From the cell containing the given text, extract its center point as [X, Y] coordinate. 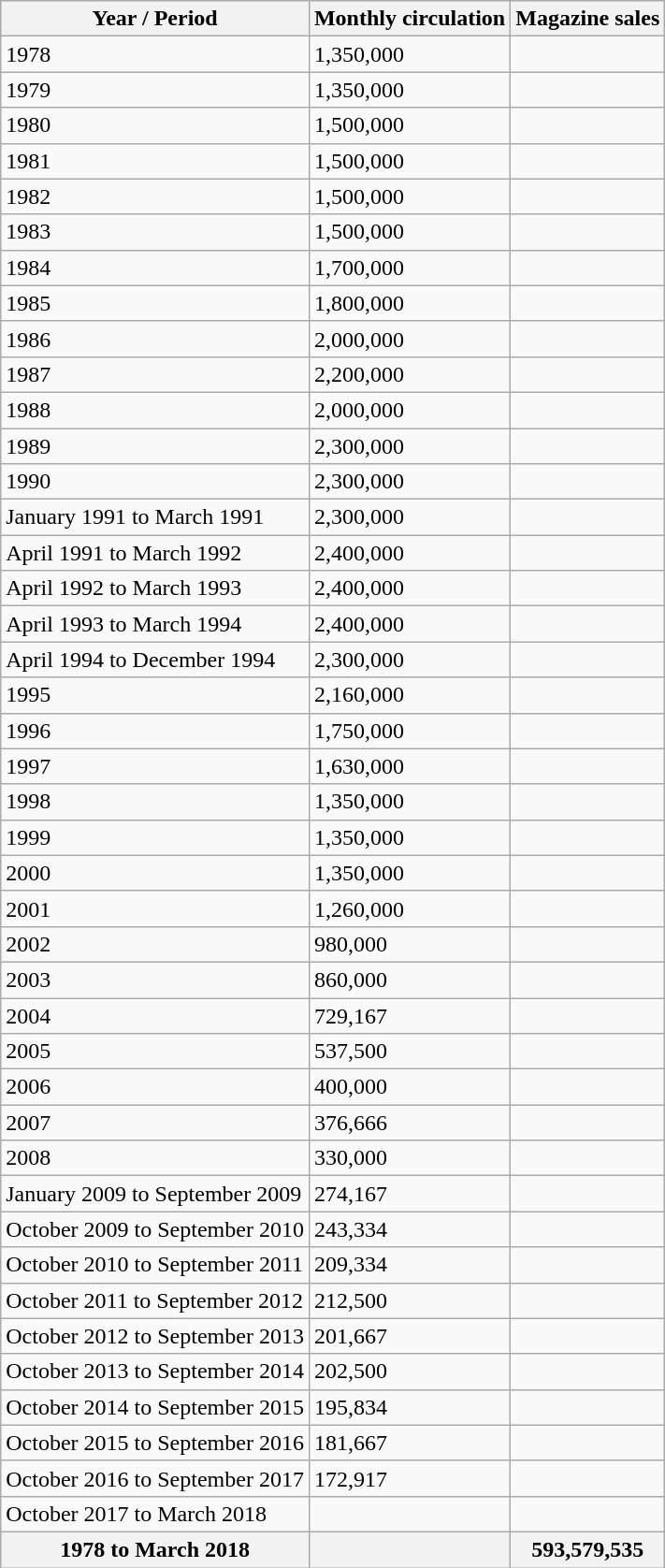
January 2009 to September 2009 [155, 1194]
October 2012 to September 2013 [155, 1336]
October 2016 to September 2017 [155, 1478]
October 2017 to March 2018 [155, 1514]
195,834 [410, 1407]
1978 [155, 54]
593,579,535 [587, 1549]
2005 [155, 1052]
January 1991 to March 1991 [155, 517]
1985 [155, 303]
274,167 [410, 1194]
1999 [155, 837]
2004 [155, 1015]
April 1993 to March 1994 [155, 624]
1995 [155, 695]
537,500 [410, 1052]
2008 [155, 1158]
1984 [155, 268]
Monthly circulation [410, 19]
243,334 [410, 1229]
April 1991 to March 1992 [155, 553]
Magazine sales [587, 19]
1996 [155, 731]
2001 [155, 908]
October 2014 to September 2015 [155, 1407]
330,000 [410, 1158]
1,700,000 [410, 268]
April 1994 to December 1994 [155, 660]
2,160,000 [410, 695]
201,667 [410, 1336]
1,800,000 [410, 303]
212,500 [410, 1300]
1998 [155, 802]
376,666 [410, 1123]
729,167 [410, 1015]
202,500 [410, 1372]
1980 [155, 125]
April 1992 to March 1993 [155, 588]
October 2011 to September 2012 [155, 1300]
181,667 [410, 1443]
1981 [155, 161]
1989 [155, 446]
October 2010 to September 2011 [155, 1265]
1988 [155, 410]
1986 [155, 339]
1997 [155, 766]
1987 [155, 374]
1,260,000 [410, 908]
2006 [155, 1087]
Year / Period [155, 19]
2,200,000 [410, 374]
172,917 [410, 1478]
October 2013 to September 2014 [155, 1372]
980,000 [410, 944]
1979 [155, 90]
1,630,000 [410, 766]
1990 [155, 482]
October 2009 to September 2010 [155, 1229]
1,750,000 [410, 731]
1983 [155, 232]
860,000 [410, 980]
209,334 [410, 1265]
1982 [155, 196]
400,000 [410, 1087]
2000 [155, 873]
October 2015 to September 2016 [155, 1443]
2007 [155, 1123]
2002 [155, 944]
2003 [155, 980]
1978 to March 2018 [155, 1549]
